Find where the given text appears and provide that cell's center as (X, Y) coordinate. 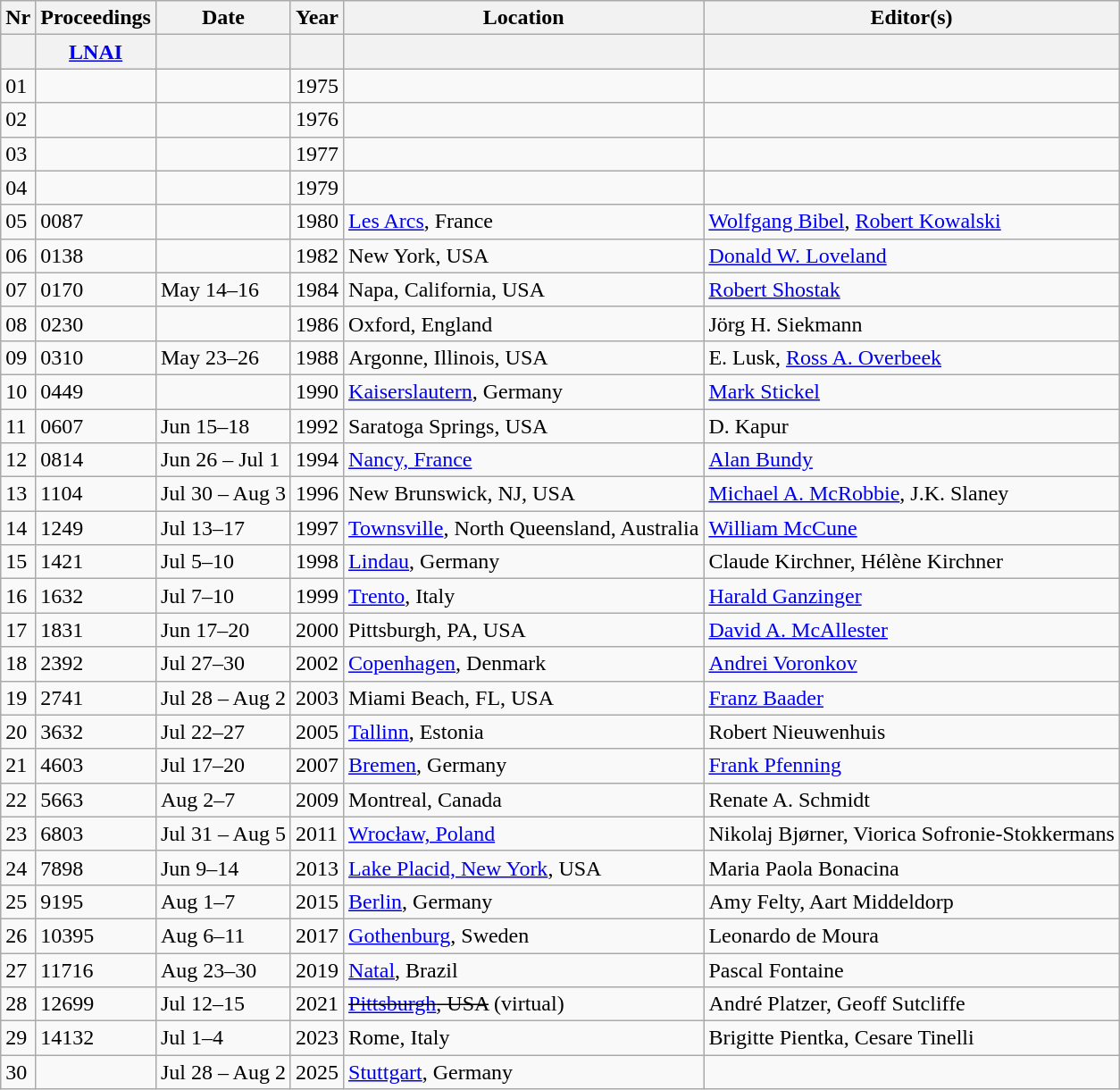
15 (18, 562)
13 (18, 494)
Alan Bundy (911, 460)
1988 (316, 357)
Jul 17–20 (223, 766)
1994 (316, 460)
Date (223, 18)
Jun 26 – Jul 1 (223, 460)
06 (18, 256)
Robert Shostak (911, 289)
25 (18, 901)
Aug 6–11 (223, 935)
Lake Placid, New York, USA (523, 868)
1831 (96, 630)
Les Arcs, France (523, 222)
28 (18, 1004)
Townsville, North Queensland, Australia (523, 528)
Andrei Voronkov (911, 664)
23 (18, 834)
12 (18, 460)
Aug 1–7 (223, 901)
Lindau, Germany (523, 562)
Napa, California, USA (523, 289)
21 (18, 766)
24 (18, 868)
10395 (96, 935)
Wrocław, Poland (523, 834)
12699 (96, 1004)
0170 (96, 289)
1980 (316, 222)
Rome, Italy (523, 1038)
1982 (316, 256)
Renate A. Schmidt (911, 800)
Nikolaj Bjørner, Viorica Sofronie-Stokkermans (911, 834)
20 (18, 732)
Pascal Fontaine (911, 969)
19 (18, 698)
1979 (316, 188)
0814 (96, 460)
2002 (316, 664)
Gothenburg, Sweden (523, 935)
Kaiserslautern, Germany (523, 391)
22 (18, 800)
Oxford, England (523, 323)
14132 (96, 1038)
Jun 17–20 (223, 630)
2025 (316, 1072)
Jul 27–30 (223, 664)
1421 (96, 562)
Jul 30 – Aug 3 (223, 494)
Robert Nieuwenhuis (911, 732)
14 (18, 528)
Year (316, 18)
1992 (316, 426)
Mark Stickel (911, 391)
08 (18, 323)
Jun 15–18 (223, 426)
3632 (96, 732)
18 (18, 664)
André Platzer, Geoff Sutcliffe (911, 1004)
2013 (316, 868)
11716 (96, 969)
2007 (316, 766)
Jörg H. Siekmann (911, 323)
Frank Pfenning (911, 766)
0138 (96, 256)
Copenhagen, Denmark (523, 664)
Donald W. Loveland (911, 256)
Tallinn, Estonia (523, 732)
2015 (316, 901)
02 (18, 120)
Trento, Italy (523, 596)
Location (523, 18)
1977 (316, 154)
7898 (96, 868)
2392 (96, 664)
Natal, Brazil (523, 969)
Nancy, France (523, 460)
LNAI (96, 52)
Wolfgang Bibel, Robert Kowalski (911, 222)
5663 (96, 800)
Jul 1–4 (223, 1038)
03 (18, 154)
Pittsburgh, PA, USA (523, 630)
David A. McAllester (911, 630)
D. Kapur (911, 426)
1632 (96, 596)
1249 (96, 528)
May 23–26 (223, 357)
0449 (96, 391)
2023 (316, 1038)
New Brunswick, NJ, USA (523, 494)
Jul 5–10 (223, 562)
30 (18, 1072)
Franz Baader (911, 698)
New York, USA (523, 256)
Amy Felty, Aart Middeldorp (911, 901)
Aug 2–7 (223, 800)
Michael A. McRobbie, J.K. Slaney (911, 494)
1990 (316, 391)
Nr (18, 18)
29 (18, 1038)
2021 (316, 1004)
4603 (96, 766)
Claude Kirchner, Hélène Kirchner (911, 562)
2741 (96, 698)
2011 (316, 834)
Proceedings (96, 18)
2019 (316, 969)
26 (18, 935)
Jul 12–15 (223, 1004)
2009 (316, 800)
9195 (96, 901)
0607 (96, 426)
6803 (96, 834)
Aug 23–30 (223, 969)
Stuttgart, Germany (523, 1072)
May 14–16 (223, 289)
Jun 9–14 (223, 868)
Jul 22–27 (223, 732)
07 (18, 289)
27 (18, 969)
Berlin, Germany (523, 901)
09 (18, 357)
1976 (316, 120)
0087 (96, 222)
2000 (316, 630)
0230 (96, 323)
0310 (96, 357)
Argonne, Illinois, USA (523, 357)
04 (18, 188)
11 (18, 426)
2003 (316, 698)
Editor(s) (911, 18)
Montreal, Canada (523, 800)
10 (18, 391)
2005 (316, 732)
Maria Paola Bonacina (911, 868)
Jul 31 – Aug 5 (223, 834)
Brigitte Pientka, Cesare Tinelli (911, 1038)
1996 (316, 494)
William McCune (911, 528)
Pittsburgh, USA (virtual) (523, 1004)
2017 (316, 935)
1104 (96, 494)
05 (18, 222)
16 (18, 596)
Harald Ganzinger (911, 596)
1986 (316, 323)
E. Lusk, Ross A. Overbeek (911, 357)
1975 (316, 86)
1998 (316, 562)
Jul 13–17 (223, 528)
Leonardo de Moura (911, 935)
17 (18, 630)
1997 (316, 528)
1984 (316, 289)
Jul 7–10 (223, 596)
Miami Beach, FL, USA (523, 698)
01 (18, 86)
Bremen, Germany (523, 766)
Saratoga Springs, USA (523, 426)
1999 (316, 596)
